Provide the [X, Y] coordinate of the cell's center where the given text is located.  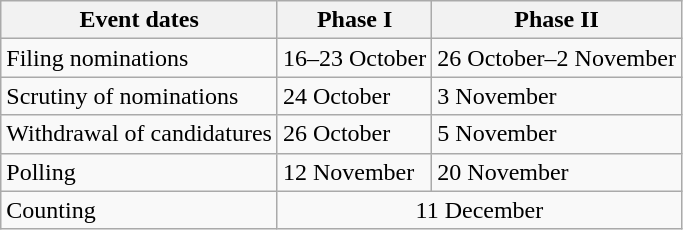
11 December [479, 210]
Event dates [140, 20]
16–23 October [354, 58]
26 October–2 November [557, 58]
Filing nominations [140, 58]
Phase II [557, 20]
20 November [557, 172]
Withdrawal of candidatures [140, 134]
5 November [557, 134]
3 November [557, 96]
Phase I [354, 20]
Scrutiny of nominations [140, 96]
26 October [354, 134]
Counting [140, 210]
12 November [354, 172]
24 October [354, 96]
Polling [140, 172]
